Capture the cell that displays the provided text and extract its (x, y) central coordinate. 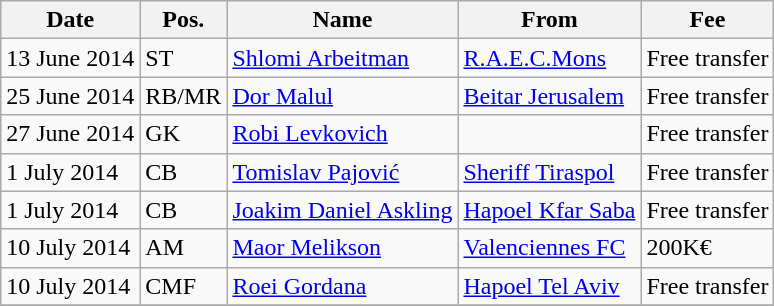
Hapoel Kfar Saba (550, 210)
GK (184, 134)
Fee (708, 20)
25 June 2014 (70, 96)
Shlomi Arbeitman (342, 58)
Beitar Jerusalem (550, 96)
13 June 2014 (70, 58)
AM (184, 248)
Date (70, 20)
Valenciennes FC (550, 248)
Robi Levkovich (342, 134)
From (550, 20)
R.A.E.C.Mons (550, 58)
CMF (184, 286)
Joakim Daniel Askling (342, 210)
Pos. (184, 20)
27 June 2014 (70, 134)
Dor Malul (342, 96)
Hapoel Tel Aviv (550, 286)
Sheriff Tiraspol (550, 172)
ST (184, 58)
Name (342, 20)
Tomislav Pajović (342, 172)
Roei Gordana (342, 286)
Maor Melikson (342, 248)
RB/MR (184, 96)
200K€ (708, 248)
